Return [X, Y] of the center of cell containing provided text 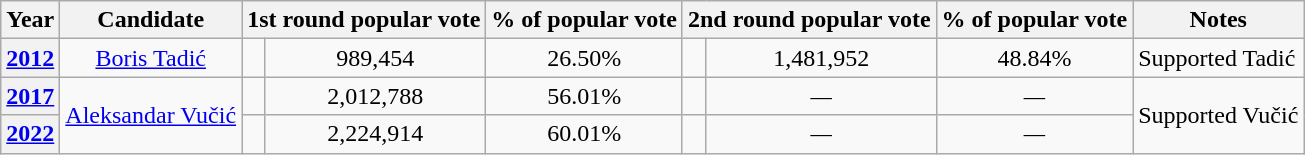
2nd round popular vote [809, 20]
Aleksandar Vučić [151, 115]
Boris Tadić [151, 58]
56.01% [584, 96]
48.84% [1034, 58]
2017 [30, 96]
2022 [30, 134]
2,012,788 [374, 96]
Candidate [151, 20]
1st round popular vote [364, 20]
Supported Tadić [1218, 58]
60.01% [584, 134]
26.50% [584, 58]
989,454 [374, 58]
Year [30, 20]
2,224,914 [374, 134]
2012 [30, 58]
Notes [1218, 20]
1,481,952 [821, 58]
Supported Vučić [1218, 115]
